Identify which cell holds the provided text, then report its (x, y) central coordinate. 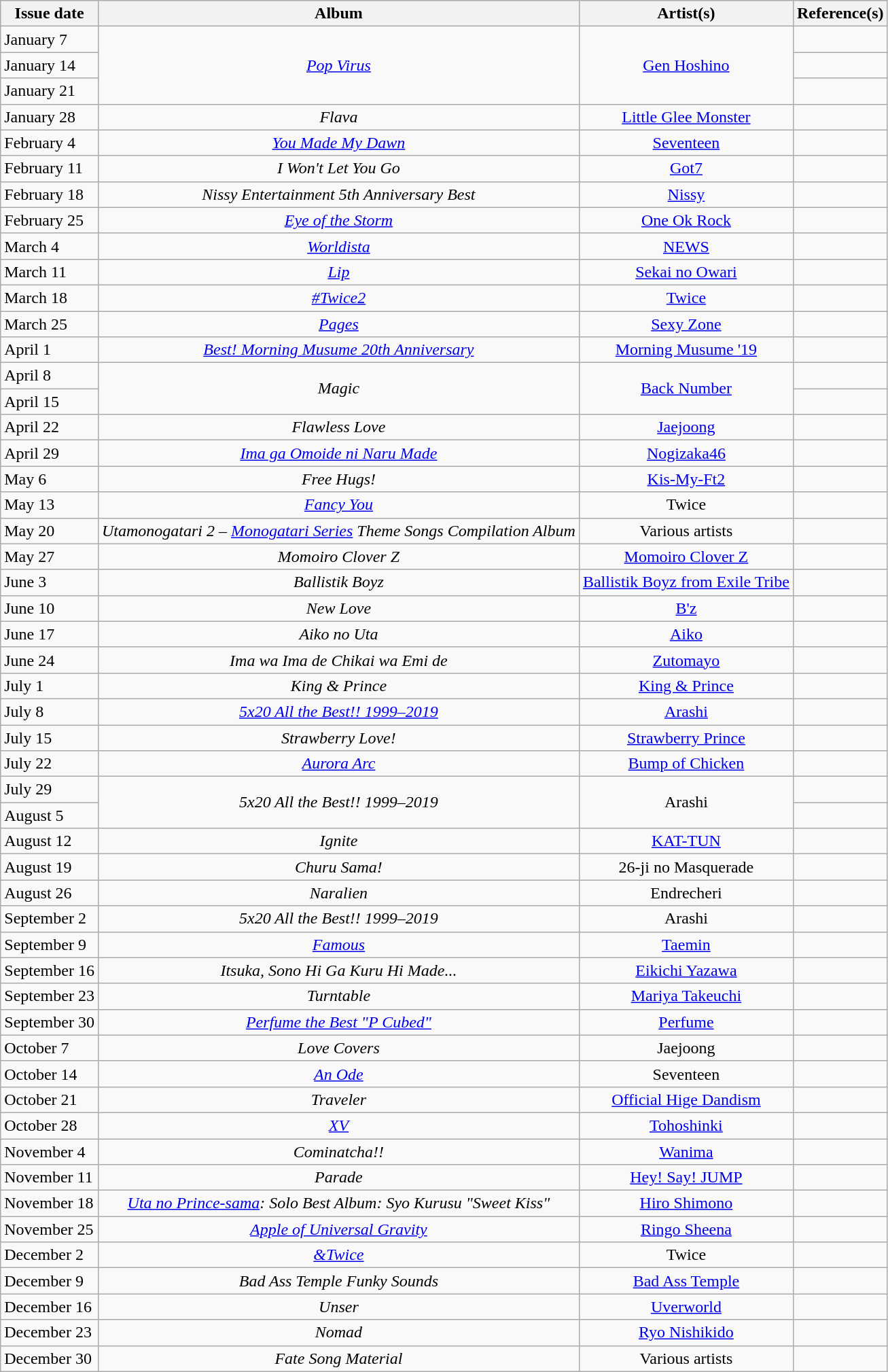
November 18 (50, 1203)
March 11 (50, 272)
December 2 (50, 1255)
April 8 (50, 376)
January 28 (50, 117)
I Won't Let You Go (338, 169)
Eye of the Storm (338, 220)
Naralien (338, 893)
Ryo Nishikido (686, 1333)
Bump of Chicken (686, 764)
September 2 (50, 919)
September 23 (50, 996)
Sekai no Owari (686, 272)
Back Number (686, 389)
Pages (338, 324)
Ballistik Boyz from Exile Tribe (686, 582)
Tohoshinki (686, 1125)
Lip (338, 272)
June 10 (50, 608)
Zutomayo (686, 660)
Love Covers (338, 1048)
February 25 (50, 220)
November 25 (50, 1229)
Ima ga Omoide ni Naru Made (338, 453)
Bad Ass Temple Funky Sounds (338, 1281)
Nissy (686, 194)
Endrecheri (686, 893)
September 16 (50, 970)
Strawberry Prince (686, 737)
Mariya Takeuchi (686, 996)
Fate Song Material (338, 1358)
September 9 (50, 945)
July 22 (50, 764)
Reference(s) (840, 14)
April 22 (50, 427)
Cominatcha!! (338, 1152)
Nomad (338, 1333)
December 9 (50, 1281)
Ringo Sheena (686, 1229)
March 4 (50, 246)
Worldista (338, 246)
January 21 (50, 91)
April 29 (50, 453)
June 24 (50, 660)
July 29 (50, 790)
August 26 (50, 893)
Flawless Love (338, 427)
Pop Virus (338, 65)
Aurora Arc (338, 764)
October 21 (50, 1100)
Artist(s) (686, 14)
June 17 (50, 634)
October 28 (50, 1125)
Turntable (338, 996)
October 14 (50, 1074)
August 19 (50, 867)
Famous (338, 945)
Aiko (686, 634)
An Ode (338, 1074)
July 15 (50, 737)
May 27 (50, 557)
December 23 (50, 1333)
Wanima (686, 1152)
February 4 (50, 143)
Hey! Say! JUMP (686, 1178)
Fancy You (338, 505)
Best! Morning Musume 20th Anniversary (338, 350)
Uta no Prince-sama: Solo Best Album: Syo Kurusu "Sweet Kiss" (338, 1203)
May 20 (50, 531)
March 18 (50, 298)
July 1 (50, 686)
November 4 (50, 1152)
Gen Hoshino (686, 65)
May 6 (50, 479)
26-ji no Masquerade (686, 867)
Eikichi Yazawa (686, 970)
Album (338, 14)
Got7 (686, 169)
November 11 (50, 1178)
New Love (338, 608)
August 5 (50, 815)
February 18 (50, 194)
Ima wa Ima de Chikai wa Emi de (338, 660)
Free Hugs! (338, 479)
August 12 (50, 841)
Churu Sama! (338, 867)
December 16 (50, 1307)
Nissy Entertainment 5th Anniversary Best (338, 194)
Nogizaka46 (686, 453)
Itsuka, Sono Hi Ga Kuru Hi Made... (338, 970)
July 8 (50, 711)
Traveler (338, 1100)
Ballistik Boyz (338, 582)
Aiko no Uta (338, 634)
Hiro Shimono (686, 1203)
Bad Ass Temple (686, 1281)
Official Hige Dandism (686, 1100)
NEWS (686, 246)
Utamonogatari 2 – Monogatari Series Theme Songs Compilation Album (338, 531)
Taemin (686, 945)
March 25 (50, 324)
October 7 (50, 1048)
KAT-TUN (686, 841)
April 1 (50, 350)
Issue date (50, 14)
June 3 (50, 582)
Ignite (338, 841)
Magic (338, 389)
Perfume the Best "P Cubed" (338, 1022)
September 30 (50, 1022)
Uverworld (686, 1307)
Parade (338, 1178)
Perfume (686, 1022)
January 7 (50, 39)
Kis-My-Ft2 (686, 479)
January 14 (50, 65)
#Twice2 (338, 298)
April 15 (50, 402)
Morning Musume '19 (686, 350)
One Ok Rock (686, 220)
&Twice (338, 1255)
You Made My Dawn (338, 143)
February 11 (50, 169)
May 13 (50, 505)
Apple of Universal Gravity (338, 1229)
December 30 (50, 1358)
Strawberry Love! (338, 737)
XV (338, 1125)
Unser (338, 1307)
Sexy Zone (686, 324)
Little Glee Monster (686, 117)
Flava (338, 117)
B'z (686, 608)
